Extract the (x, y) coordinate from the center of the cell holding the provided text.  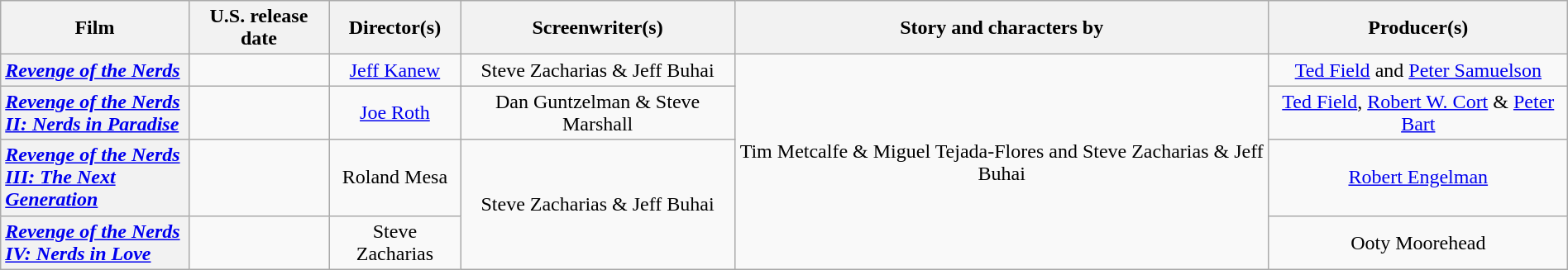
Ted Field, Robert W. Cort & Peter Bart (1417, 112)
Revenge of the Nerds III: The Next Generation (94, 178)
Robert Engelman (1417, 178)
Director(s) (395, 28)
Producer(s) (1417, 28)
Jeff Kanew (395, 70)
Ooty Moorehead (1417, 243)
Dan Guntzelman & Steve Marshall (597, 112)
Film (94, 28)
U.S. release date (259, 28)
Revenge of the Nerds (94, 70)
Revenge of the Nerds II: Nerds in Paradise (94, 112)
Screenwriter(s) (597, 28)
Revenge of the Nerds IV: Nerds in Love (94, 243)
Tim Metcalfe & Miguel Tejada-Flores and Steve Zacharias & Jeff Buhai (1002, 162)
Story and characters by (1002, 28)
Steve Zacharias (395, 243)
Roland Mesa (395, 178)
Ted Field and Peter Samuelson (1417, 70)
Joe Roth (395, 112)
